From the cell containing the given text, extract its center point as (x, y) coordinate. 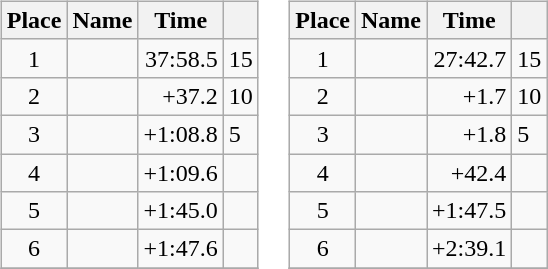
+1:09.6 (180, 173)
+1.7 (470, 96)
+1:47.5 (470, 211)
+1:47.6 (180, 249)
+42.4 (470, 173)
+1:45.0 (180, 211)
+37.2 (180, 96)
+1:08.8 (180, 134)
+1.8 (470, 134)
27:42.7 (470, 58)
37:58.5 (180, 58)
+2:39.1 (470, 249)
